Return the [x, y] coordinate for the center point of the cell that contains the specified text.  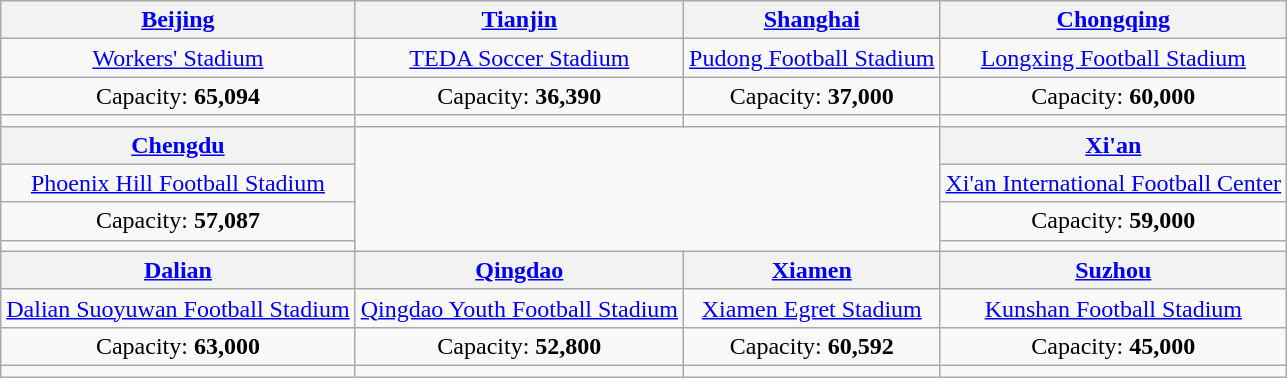
Xiamen [812, 270]
Capacity: 63,000 [178, 346]
Xi'an [1114, 145]
Phoenix Hill Football Stadium [178, 183]
Xi'an International Football Center [1114, 183]
Workers' Stadium [178, 58]
Capacity: 57,087 [178, 221]
Qingdao Youth Football Stadium [519, 308]
Chengdu [178, 145]
Capacity: 52,800 [519, 346]
Longxing Football Stadium [1114, 58]
Suzhou [1114, 270]
Dalian [178, 270]
Capacity: 59,000 [1114, 221]
Beijing [178, 20]
TEDA Soccer Stadium [519, 58]
Capacity: 65,094 [178, 96]
Capacity: 60,000 [1114, 96]
Qingdao [519, 270]
Capacity: 60,592 [812, 346]
Capacity: 45,000 [1114, 346]
Capacity: 37,000 [812, 96]
Tianjin [519, 20]
Kunshan Football Stadium [1114, 308]
Shanghai [812, 20]
Dalian Suoyuwan Football Stadium [178, 308]
Chongqing [1114, 20]
Pudong Football Stadium [812, 58]
Capacity: 36,390 [519, 96]
Xiamen Egret Stadium [812, 308]
